Find where the given text appears and provide that cell's center as [X, Y] coordinate. 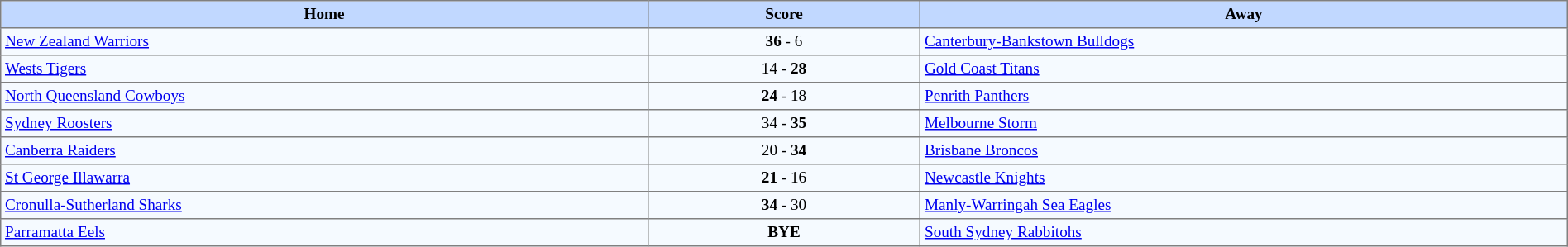
Canterbury-Bankstown Bulldogs [1244, 41]
Melbourne Storm [1244, 124]
34 - 30 [784, 205]
Sydney Roosters [324, 124]
South Sydney Rabbitohs [1244, 233]
Cronulla-Sutherland Sharks [324, 205]
Away [1244, 15]
New Zealand Warriors [324, 41]
Wests Tigers [324, 69]
Gold Coast Titans [1244, 69]
Manly-Warringah Sea Eagles [1244, 205]
36 - 6 [784, 41]
St George Illawarra [324, 178]
34 - 35 [784, 124]
Canberra Raiders [324, 150]
Home [324, 15]
14 - 28 [784, 69]
BYE [784, 233]
24 - 18 [784, 96]
Score [784, 15]
Brisbane Broncos [1244, 150]
20 - 34 [784, 150]
Parramatta Eels [324, 233]
Newcastle Knights [1244, 178]
Penrith Panthers [1244, 96]
21 - 16 [784, 178]
North Queensland Cowboys [324, 96]
